Capture the cell that displays the provided text and extract its [x, y] central coordinate. 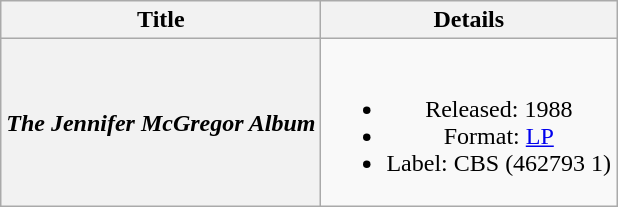
Released: 1988Format: LPLabel: CBS (462793 1) [469, 122]
The Jennifer McGregor Album [161, 122]
Details [469, 20]
Title [161, 20]
